Locate the cell with the specified text and output its [X, Y] center coordinate. 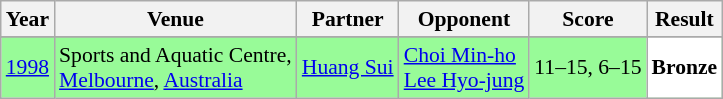
Venue [176, 19]
Opponent [464, 19]
Result [685, 19]
Huang Sui [348, 68]
Choi Min-ho Lee Hyo-jung [464, 68]
Score [588, 19]
1998 [28, 68]
Partner [348, 19]
Year [28, 19]
Bronze [685, 68]
Sports and Aquatic Centre,Melbourne, Australia [176, 68]
11–15, 6–15 [588, 68]
